Identify which cell holds the provided text, then report its (x, y) central coordinate. 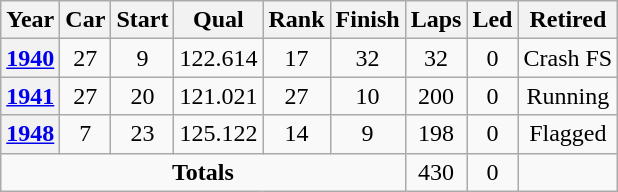
Retired (568, 20)
23 (142, 134)
7 (86, 134)
Finish (368, 20)
Flagged (568, 134)
10 (368, 96)
Led (492, 20)
1940 (30, 58)
14 (296, 134)
Laps (436, 20)
20 (142, 96)
430 (436, 172)
125.122 (218, 134)
121.021 (218, 96)
17 (296, 58)
Qual (218, 20)
Year (30, 20)
Car (86, 20)
Start (142, 20)
Rank (296, 20)
1948 (30, 134)
Running (568, 96)
1941 (30, 96)
Totals (203, 172)
198 (436, 134)
200 (436, 96)
122.614 (218, 58)
Crash FS (568, 58)
